Locate the cell with the specified text and output its (x, y) center coordinate. 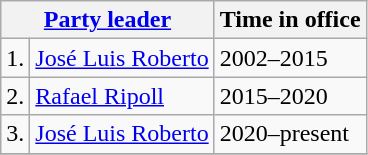
2015–2020 (290, 96)
2020–present (290, 134)
2002–2015 (290, 58)
Rafael Ripoll (122, 96)
3. (16, 134)
2. (16, 96)
Party leader (108, 20)
1. (16, 58)
Time in office (290, 20)
